Output the (x, y) coordinate of the center of the cell containing the given text.  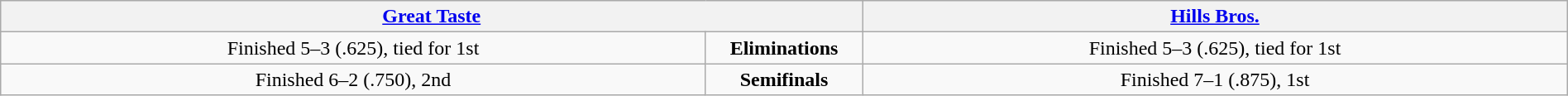
Finished 6–2 (.750), 2nd (354, 79)
Finished 7–1 (.875), 1st (1216, 79)
Eliminations (784, 48)
Hills Bros. (1216, 17)
Semifinals (784, 79)
Great Taste (432, 17)
